Determine the [X, Y] coordinate at the center of the cell enclosing the given text.  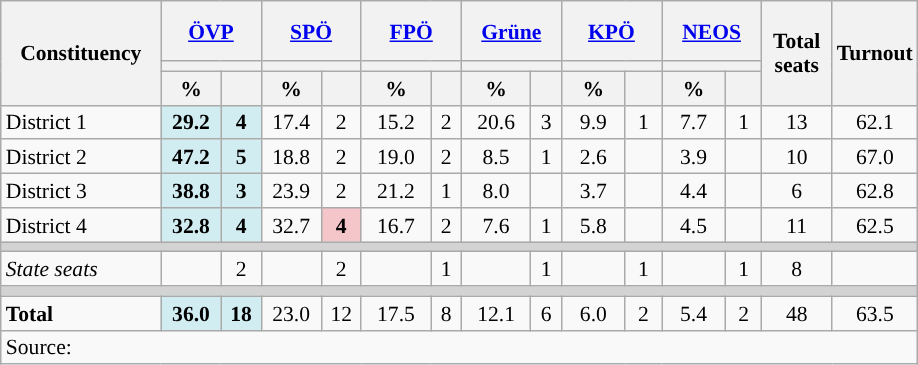
23.9 [291, 191]
12.1 [496, 313]
District 1 [81, 122]
FPÖ [411, 31]
7.7 [694, 122]
36.0 [191, 313]
15.2 [396, 122]
Turnout [875, 53]
5 [241, 157]
Totalseats [797, 53]
8.0 [496, 191]
62.8 [875, 191]
Total [81, 313]
KPÖ [611, 31]
63.5 [875, 313]
Source: [460, 347]
4.4 [694, 191]
11 [797, 225]
32.7 [291, 225]
9.9 [593, 122]
17.5 [396, 313]
62.5 [875, 225]
7.6 [496, 225]
3.9 [694, 157]
29.2 [191, 122]
Grüne [511, 31]
13 [797, 122]
5.4 [694, 313]
21.2 [396, 191]
62.1 [875, 122]
23.0 [291, 313]
NEOS [712, 31]
5.8 [593, 225]
16.7 [396, 225]
8.5 [496, 157]
20.6 [496, 122]
District 2 [81, 157]
47.2 [191, 157]
18.8 [291, 157]
32.8 [191, 225]
18 [241, 313]
ÖVP [211, 31]
19.0 [396, 157]
48 [797, 313]
10 [797, 157]
67.0 [875, 157]
6.0 [593, 313]
4.5 [694, 225]
SPÖ [311, 31]
12 [341, 313]
38.8 [191, 191]
District 4 [81, 225]
17.4 [291, 122]
3.7 [593, 191]
2.6 [593, 157]
Constituency [81, 53]
District 3 [81, 191]
State seats [81, 269]
